For the text-containing cell, return its midpoint in [x, y] coordinate format. 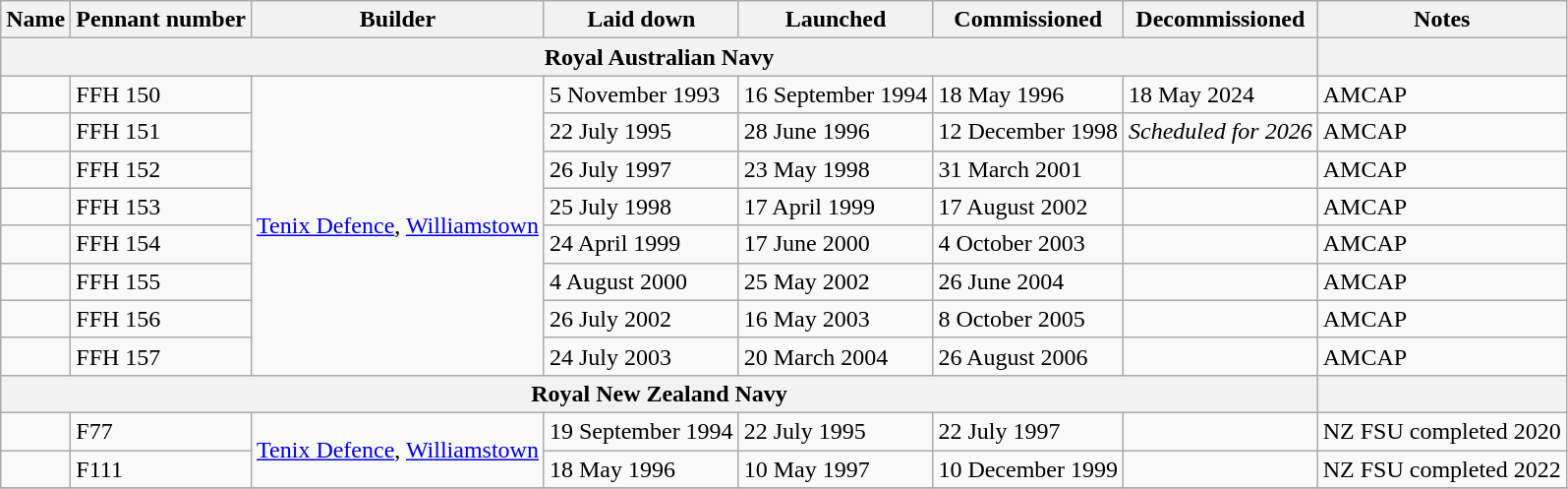
FFH 154 [161, 244]
12 December 1998 [1028, 132]
F77 [161, 431]
FFH 150 [161, 94]
20 March 2004 [836, 356]
Launched [836, 20]
26 July 2002 [641, 319]
25 July 1998 [641, 207]
4 August 2000 [641, 281]
F111 [161, 469]
25 May 2002 [836, 281]
19 September 1994 [641, 431]
Royal New Zealand Navy [659, 394]
FFH 156 [161, 319]
26 June 2004 [1028, 281]
10 May 1997 [836, 469]
Name [35, 20]
4 October 2003 [1028, 244]
26 July 1997 [641, 169]
FFH 151 [161, 132]
NZ FSU completed 2022 [1441, 469]
FFH 155 [161, 281]
10 December 1999 [1028, 469]
24 July 2003 [641, 356]
Decommissioned [1221, 20]
NZ FSU completed 2020 [1441, 431]
28 June 1996 [836, 132]
Laid down [641, 20]
31 March 2001 [1028, 169]
17 June 2000 [836, 244]
Scheduled for 2026 [1221, 132]
8 October 2005 [1028, 319]
FFH 152 [161, 169]
22 July 1997 [1028, 431]
26 August 2006 [1028, 356]
24 April 1999 [641, 244]
5 November 1993 [641, 94]
FFH 157 [161, 356]
Pennant number [161, 20]
16 May 2003 [836, 319]
16 September 1994 [836, 94]
Builder [398, 20]
17 August 2002 [1028, 207]
18 May 2024 [1221, 94]
FFH 153 [161, 207]
Royal Australian Navy [659, 57]
23 May 1998 [836, 169]
Notes [1441, 20]
Commissioned [1028, 20]
17 April 1999 [836, 207]
